Identify which cell holds the provided text, then report its (x, y) central coordinate. 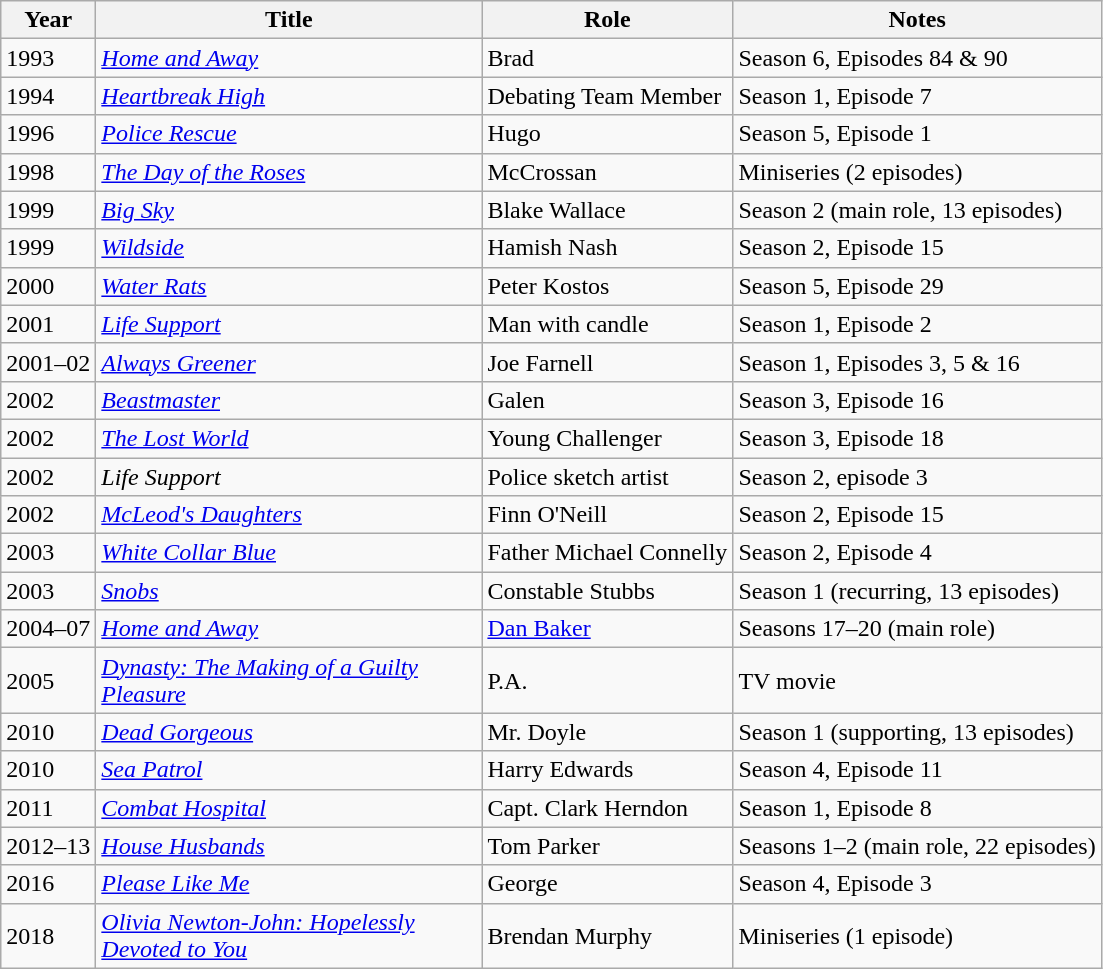
Year (48, 20)
Wildside (289, 248)
George (608, 884)
2001 (48, 324)
TV movie (917, 680)
Capt. Clark Herndon (608, 808)
White Collar Blue (289, 553)
Dynasty: The Making of a Guilty Pleasure (289, 680)
P.A. (608, 680)
Miniseries (2 episodes) (917, 172)
Always Greener (289, 362)
Season 3, Episode 16 (917, 400)
1996 (48, 134)
Peter Kostos (608, 286)
Beastmaster (289, 400)
Season 5, Episode 1 (917, 134)
Title (289, 20)
Heartbreak High (289, 96)
House Husbands (289, 846)
Combat Hospital (289, 808)
Police Rescue (289, 134)
Season 4, Episode 3 (917, 884)
2005 (48, 680)
Dead Gorgeous (289, 732)
1993 (48, 58)
Season 2, Episode 4 (917, 553)
Season 1 (supporting, 13 episodes) (917, 732)
Seasons 1–2 (main role, 22 episodes) (917, 846)
Please Like Me (289, 884)
Sea Patrol (289, 770)
Brendan Murphy (608, 936)
2004–07 (48, 629)
Tom Parker (608, 846)
Hamish Nash (608, 248)
Finn O'Neill (608, 515)
Season 3, Episode 18 (917, 438)
Constable Stubbs (608, 591)
Father Michael Connelly (608, 553)
Seasons 17–20 (main role) (917, 629)
Joe Farnell (608, 362)
Hugo (608, 134)
Big Sky (289, 210)
Police sketch artist (608, 477)
Debating Team Member (608, 96)
2000 (48, 286)
Season 2, episode 3 (917, 477)
McCrossan (608, 172)
Notes (917, 20)
Season 1, Episode 2 (917, 324)
2016 (48, 884)
Miniseries (1 episode) (917, 936)
Season 1, Episode 7 (917, 96)
Young Challenger (608, 438)
Season 6, Episodes 84 & 90 (917, 58)
2012–13 (48, 846)
The Lost World (289, 438)
Season 2 (main role, 13 episodes) (917, 210)
Dan Baker (608, 629)
1994 (48, 96)
Role (608, 20)
Blake Wallace (608, 210)
Water Rats (289, 286)
Season 5, Episode 29 (917, 286)
Season 4, Episode 11 (917, 770)
Snobs (289, 591)
Season 1 (recurring, 13 episodes) (917, 591)
1998 (48, 172)
Brad (608, 58)
Galen (608, 400)
McLeod's Daughters (289, 515)
2018 (48, 936)
The Day of the Roses (289, 172)
Mr. Doyle (608, 732)
2001–02 (48, 362)
Man with candle (608, 324)
2011 (48, 808)
Season 1, Episode 8 (917, 808)
Season 1, Episodes 3, 5 & 16 (917, 362)
Harry Edwards (608, 770)
Olivia Newton-John: Hopelessly Devoted to You (289, 936)
